Scan for the cell matching the given text and deliver its (x, y) coordinate at center. 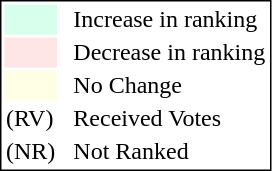
Received Votes (170, 119)
(NR) (30, 151)
Increase in ranking (170, 19)
(RV) (30, 119)
No Change (170, 85)
Not Ranked (170, 151)
Decrease in ranking (170, 53)
